Detect which cell encompasses the target text, then output its (x, y) center coordinate. 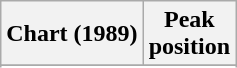
Chart (1989) (72, 34)
Peakposition (189, 34)
